Provide the [x, y] coordinate of the cell's center where the given text is located.  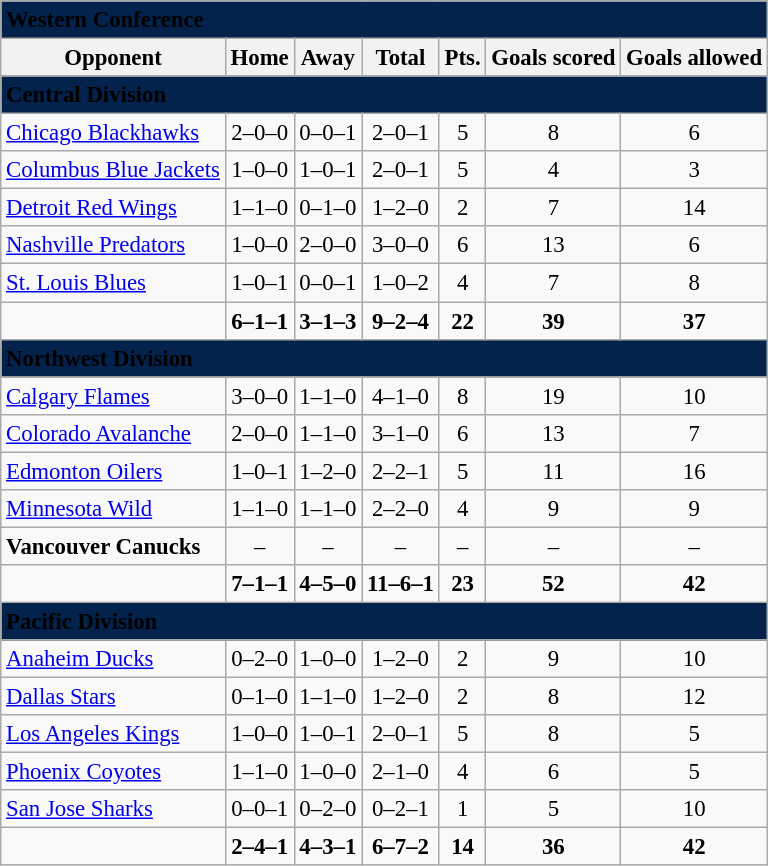
3–1–3 [328, 321]
36 [554, 847]
23 [462, 584]
2–2–1 [401, 471]
Calgary Flames [113, 396]
16 [694, 471]
2–4–1 [260, 847]
Los Angeles Kings [113, 734]
Minnesota Wild [113, 509]
Home [260, 58]
Nashville Predators [113, 245]
12 [694, 697]
Detroit Red Wings [113, 208]
St. Louis Blues [113, 283]
Anaheim Ducks [113, 659]
1–0–2 [401, 283]
4–5–0 [328, 584]
Colorado Avalanche [113, 433]
3 [694, 170]
Columbus Blue Jackets [113, 170]
Phoenix Coyotes [113, 772]
Goals allowed [694, 58]
Pts. [462, 58]
Vancouver Canucks [113, 546]
11–6–1 [401, 584]
0–2–1 [401, 809]
4–3–1 [328, 847]
6–1–1 [260, 321]
7–1–1 [260, 584]
Western Conference [384, 20]
Edmonton Oilers [113, 471]
6–7–2 [401, 847]
52 [554, 584]
Chicago Blackhawks [113, 133]
9–2–4 [401, 321]
Total [401, 58]
11 [554, 471]
19 [554, 396]
Pacific Division [384, 621]
1 [462, 809]
Goals scored [554, 58]
Opponent [113, 58]
Dallas Stars [113, 697]
Northwest Division [384, 358]
37 [694, 321]
Away [328, 58]
2–1–0 [401, 772]
4–1–0 [401, 396]
39 [554, 321]
Central Division [384, 95]
22 [462, 321]
San Jose Sharks [113, 809]
2–2–0 [401, 509]
3–1–0 [401, 433]
